From the cell containing the given text, extract its center point as (x, y) coordinate. 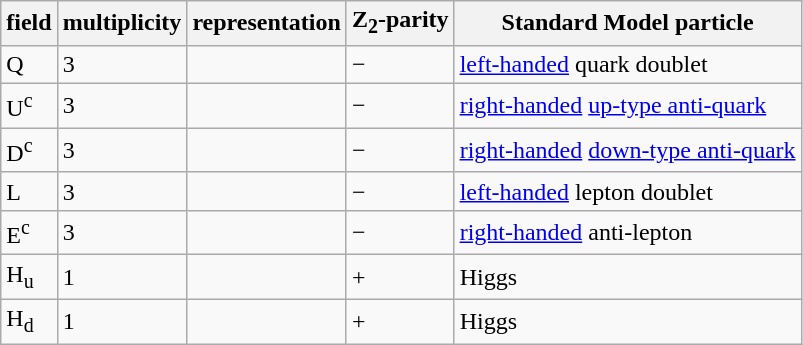
left-handed quark doublet (628, 64)
right-handed up-type anti-quark (628, 106)
right-handed anti-lepton (628, 232)
representation (266, 23)
multiplicity (122, 23)
Ec (29, 232)
field (29, 23)
Hd (29, 321)
Dc (29, 150)
Z2-parity (400, 23)
Hu (29, 277)
L (29, 191)
Q (29, 64)
right-handed down-type anti-quark (628, 150)
Uc (29, 106)
Standard Model particle (628, 23)
left-handed lepton doublet (628, 191)
